Output the (x, y) coordinate of the center of the cell containing the given text.  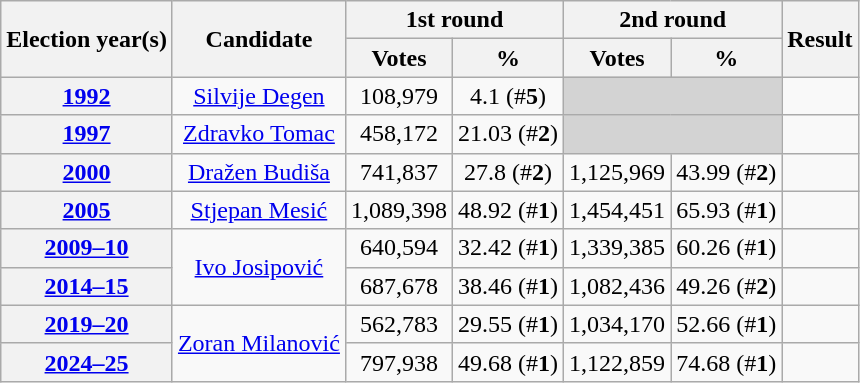
2019–20 (87, 324)
Dražen Budiša (258, 172)
4.1 (#5) (508, 96)
1,339,385 (618, 248)
49.26 (#2) (726, 286)
74.68 (#1) (726, 362)
48.92 (#1) (508, 210)
21.03 (#2) (508, 134)
60.26 (#1) (726, 248)
458,172 (398, 134)
1,454,451 (618, 210)
1,082,436 (618, 286)
640,594 (398, 248)
Election year(s) (87, 39)
1,089,398 (398, 210)
52.66 (#1) (726, 324)
687,678 (398, 286)
2014–15 (87, 286)
Zoran Milanović (258, 343)
Candidate (258, 39)
1st round (454, 20)
1997 (87, 134)
2nd round (673, 20)
741,837 (398, 172)
2024–25 (87, 362)
1,122,859 (618, 362)
Ivo Josipović (258, 267)
43.99 (#2) (726, 172)
Result (820, 39)
1,125,969 (618, 172)
1,034,170 (618, 324)
2005 (87, 210)
562,783 (398, 324)
32.42 (#1) (508, 248)
108,979 (398, 96)
Silvije Degen (258, 96)
1992 (87, 96)
29.55 (#1) (508, 324)
27.8 (#2) (508, 172)
Zdravko Tomac (258, 134)
2009–10 (87, 248)
49.68 (#1) (508, 362)
38.46 (#1) (508, 286)
797,938 (398, 362)
2000 (87, 172)
65.93 (#1) (726, 210)
Stjepan Mesić (258, 210)
